Detect which cell encompasses the target text, then output its (X, Y) center coordinate. 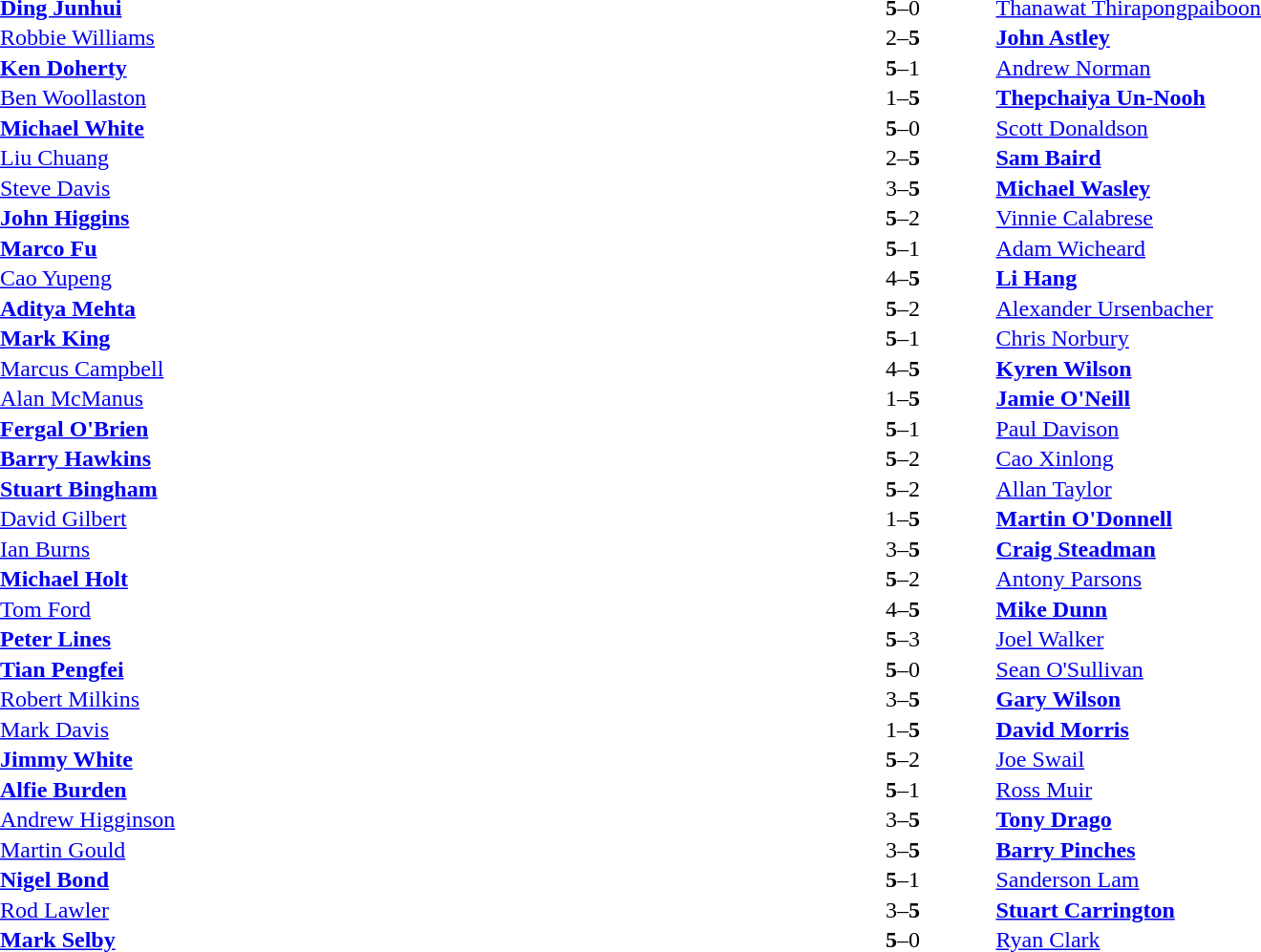
5–3 (902, 639)
